Identify which cell holds the provided text, then report its [X, Y] central coordinate. 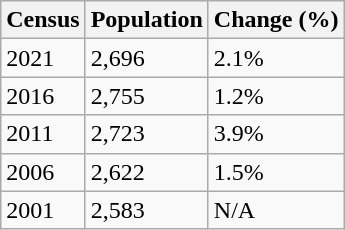
1.5% [276, 172]
Change (%) [276, 20]
2021 [43, 58]
2006 [43, 172]
Population [146, 20]
2,723 [146, 134]
2016 [43, 96]
2.1% [276, 58]
2,696 [146, 58]
3.9% [276, 134]
1.2% [276, 96]
2001 [43, 210]
2,622 [146, 172]
2,583 [146, 210]
2011 [43, 134]
2,755 [146, 96]
N/A [276, 210]
Census [43, 20]
